Return the (x, y) coordinate for the center point of the cell that contains the specified text.  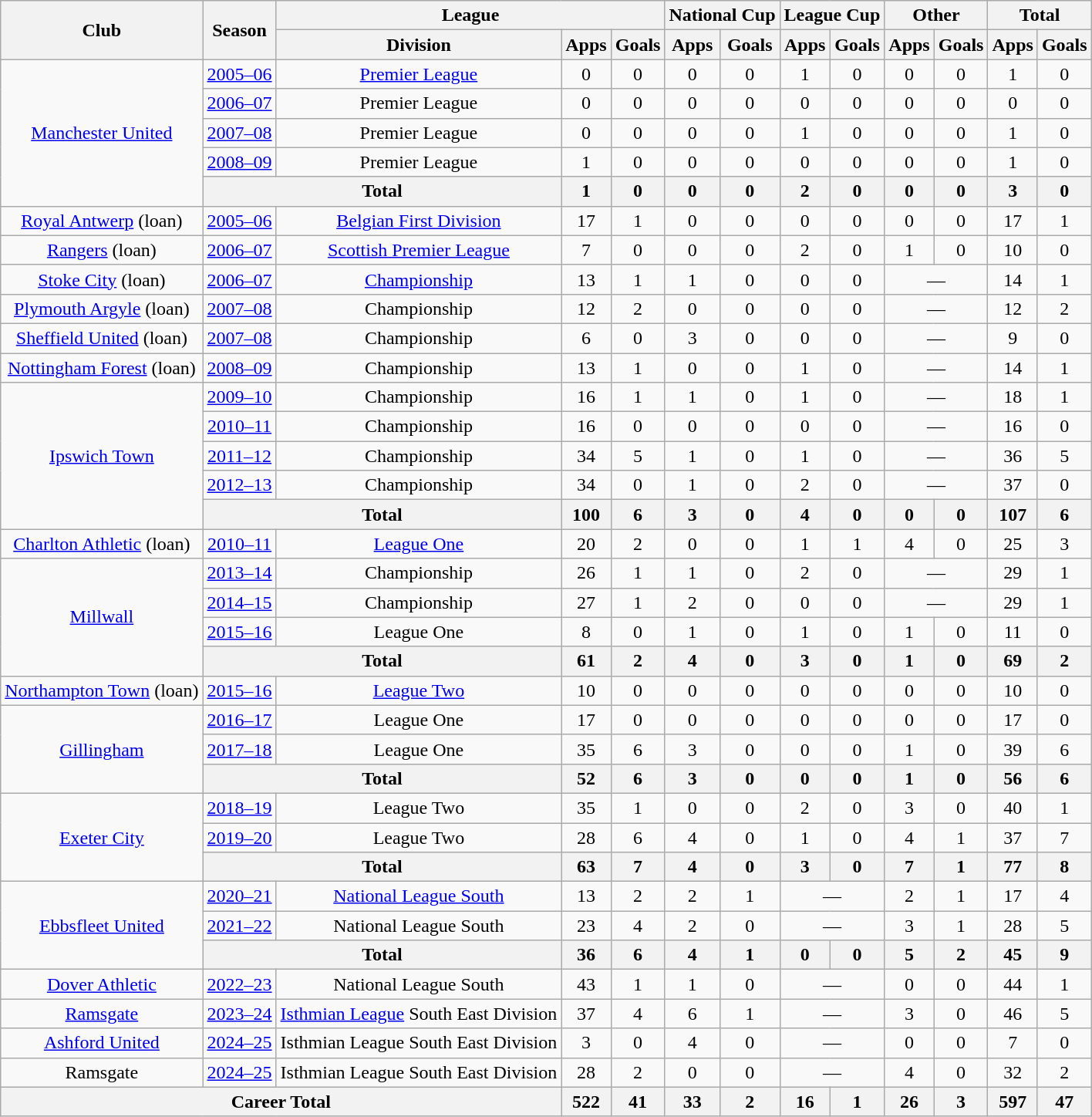
League Cup (832, 15)
32 (1013, 1072)
2023–24 (239, 1014)
41 (638, 1102)
46 (1013, 1014)
2011–12 (239, 456)
100 (586, 515)
56 (1013, 778)
Millwall (102, 617)
Ipswich Town (102, 456)
Scottish Premier League (419, 250)
Division (419, 45)
Club (102, 30)
18 (1013, 397)
Sheffield United (loan) (102, 338)
47 (1064, 1102)
2021–22 (239, 926)
44 (1013, 984)
National Cup (722, 15)
522 (586, 1102)
2012–13 (239, 485)
Dover Athletic (102, 984)
52 (586, 778)
2019–20 (239, 837)
2022–23 (239, 984)
2020–21 (239, 896)
Northampton Town (loan) (102, 690)
Career Total (281, 1102)
77 (1013, 867)
23 (586, 926)
Gillingham (102, 749)
Manchester United (102, 133)
43 (586, 984)
Stoke City (loan) (102, 279)
20 (586, 544)
2013–14 (239, 573)
Rangers (loan) (102, 250)
107 (1013, 515)
League (470, 15)
2016–17 (239, 720)
25 (1013, 544)
39 (1013, 749)
2018–19 (239, 808)
33 (693, 1102)
Charlton Athletic (loan) (102, 544)
61 (586, 661)
2014–15 (239, 602)
2009–10 (239, 397)
11 (1013, 632)
Exeter City (102, 837)
2017–18 (239, 749)
27 (586, 602)
Ebbsfleet United (102, 926)
Other (936, 15)
40 (1013, 808)
45 (1013, 955)
Ashford United (102, 1043)
Belgian First Division (419, 221)
Plymouth Argyle (loan) (102, 309)
63 (586, 867)
69 (1013, 661)
597 (1013, 1102)
Season (239, 30)
Nottingham Forest (loan) (102, 368)
Royal Antwerp (loan) (102, 221)
